Output the [X, Y] coordinate of the center of the cell containing the given text.  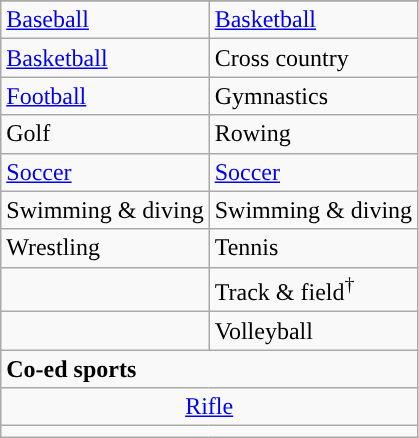
Cross country [313, 58]
Rowing [313, 134]
Golf [105, 134]
Football [105, 96]
Track & field† [313, 290]
Tennis [313, 248]
Wrestling [105, 248]
Gymnastics [313, 96]
Baseball [105, 20]
Volleyball [313, 331]
Co-ed sports [210, 369]
Rifle [210, 407]
